Capture the cell that displays the provided text and extract its [x, y] central coordinate. 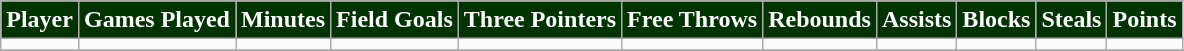
Games Played [156, 20]
Player [40, 20]
Free Throws [692, 20]
Field Goals [395, 20]
Three Pointers [540, 20]
Points [1144, 20]
Rebounds [820, 20]
Minutes [284, 20]
Assists [916, 20]
Steals [1072, 20]
Blocks [996, 20]
